Pinpoint the cell where the given text exists, returning its [X, Y] midpoint coordinate. 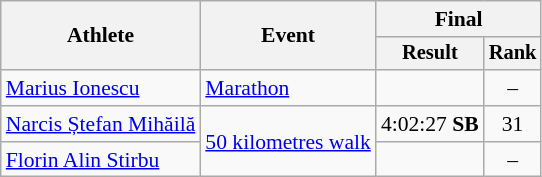
Marius Ionescu [101, 88]
Marathon [288, 88]
Final [458, 19]
Event [288, 36]
50 kilometres walk [288, 142]
Result [430, 54]
Athlete [101, 36]
31 [513, 124]
4:02:27 SB [430, 124]
Narcis Ștefan Mihăilă [101, 124]
– [513, 88]
Rank [513, 54]
